Return (x, y) of the center of cell containing provided text 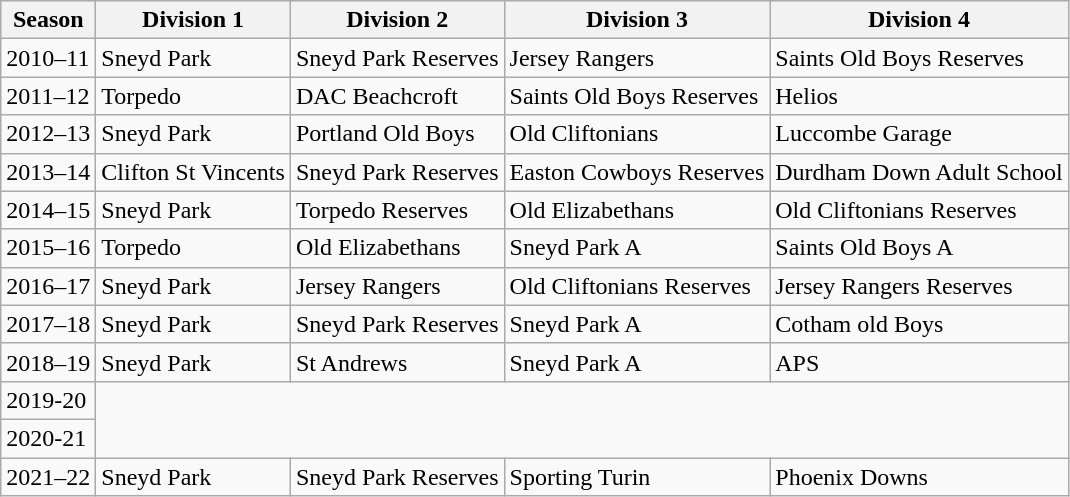
St Andrews (397, 362)
Division 1 (194, 20)
2011–12 (48, 96)
2010–11 (48, 58)
2014–15 (48, 210)
Division 3 (637, 20)
Season (48, 20)
Jersey Rangers Reserves (919, 286)
Division 2 (397, 20)
2012–13 (48, 134)
2021–22 (48, 477)
Saints Old Boys A (919, 248)
DAC Beachcroft (397, 96)
Helios (919, 96)
Durdham Down Adult School (919, 172)
Division 4 (919, 20)
2013–14 (48, 172)
2019-20 (48, 400)
Easton Cowboys Reserves (637, 172)
Luccombe Garage (919, 134)
Sporting Turin (637, 477)
2015–16 (48, 248)
Phoenix Downs (919, 477)
Cotham old Boys (919, 324)
Clifton St Vincents (194, 172)
Portland Old Boys (397, 134)
APS (919, 362)
Old Cliftonians (637, 134)
2016–17 (48, 286)
Torpedo Reserves (397, 210)
2020-21 (48, 438)
2017–18 (48, 324)
2018–19 (48, 362)
